Identify which cell holds the provided text, then report its (x, y) central coordinate. 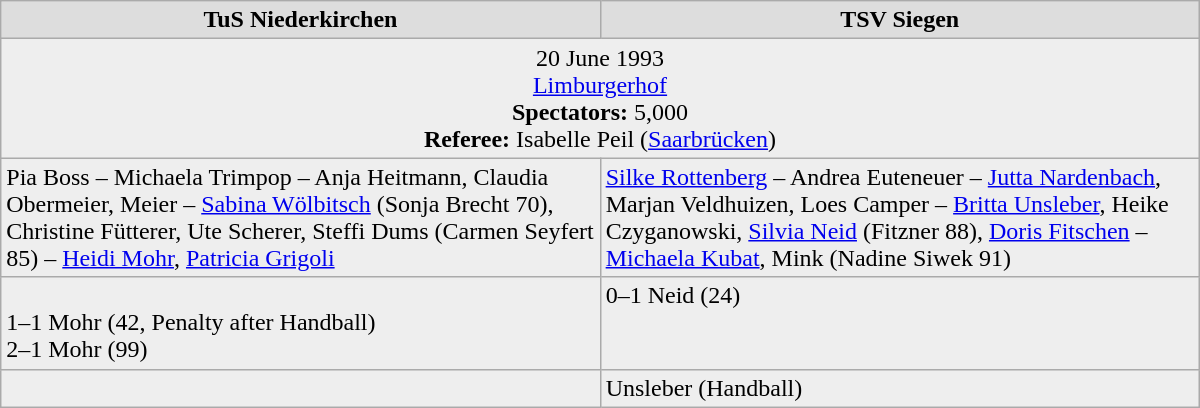
20 June 1993 Limburgerhof Spectators: 5,000 Referee: Isabelle Peil (Saarbrücken) (600, 98)
0–1 Neid (24) (900, 323)
1–1 Mohr (42, Penalty after Handball) 2–1 Mohr (99) (300, 323)
Unsleber (Handball) (900, 388)
TuS Niederkirchen (300, 20)
TSV Siegen (900, 20)
